Capture the cell that displays the provided text and extract its [x, y] central coordinate. 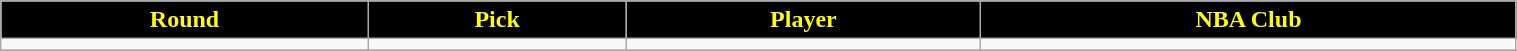
Player [804, 20]
Pick [497, 20]
NBA Club [1248, 20]
Round [185, 20]
